Find where the given text appears and provide that cell's center as (X, Y) coordinate. 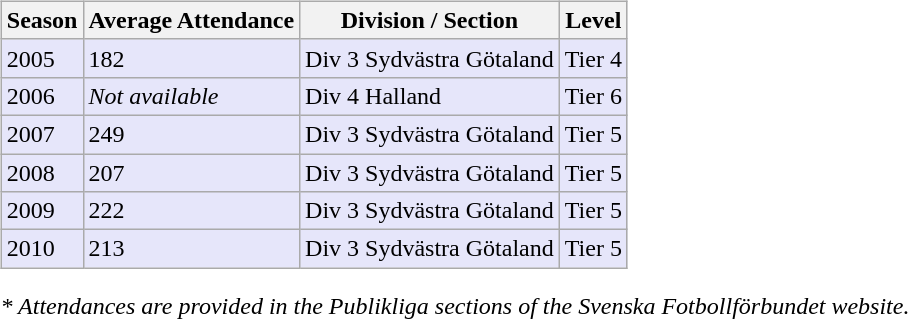
222 (192, 211)
Season (42, 20)
2006 (42, 96)
Division / Section (430, 20)
Average Attendance (192, 20)
Not available (192, 96)
Tier 4 (593, 58)
2008 (42, 173)
2005 (42, 58)
249 (192, 134)
Tier 6 (593, 96)
207 (192, 173)
2007 (42, 134)
Div 4 Halland (430, 96)
2009 (42, 211)
213 (192, 249)
2010 (42, 249)
182 (192, 58)
Level (593, 20)
